Extract the [x, y] coordinate from the center of the cell holding the provided text.  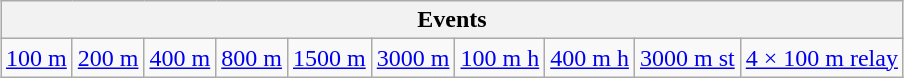
4 × 100 m relay [822, 58]
800 m [252, 58]
400 m [180, 58]
3000 m st [687, 58]
200 m [108, 58]
1500 m [329, 58]
Events [452, 20]
100 m h [500, 58]
400 m h [590, 58]
100 m [37, 58]
3000 m [413, 58]
